From the cell containing the given text, extract its center point as [x, y] coordinate. 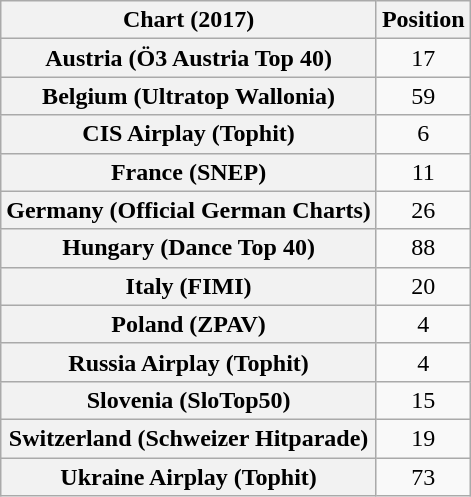
Ukraine Airplay (Tophit) [189, 477]
Switzerland (Schweizer Hitparade) [189, 438]
Italy (FIMI) [189, 286]
19 [423, 438]
59 [423, 96]
Poland (ZPAV) [189, 324]
France (SNEP) [189, 172]
26 [423, 210]
Slovenia (SloTop50) [189, 400]
15 [423, 400]
Austria (Ö3 Austria Top 40) [189, 58]
Russia Airplay (Tophit) [189, 362]
Chart (2017) [189, 20]
Hungary (Dance Top 40) [189, 248]
17 [423, 58]
Germany (Official German Charts) [189, 210]
CIS Airplay (Tophit) [189, 134]
Belgium (Ultratop Wallonia) [189, 96]
11 [423, 172]
88 [423, 248]
20 [423, 286]
Position [423, 20]
73 [423, 477]
6 [423, 134]
